Capture the cell that displays the provided text and extract its (X, Y) central coordinate. 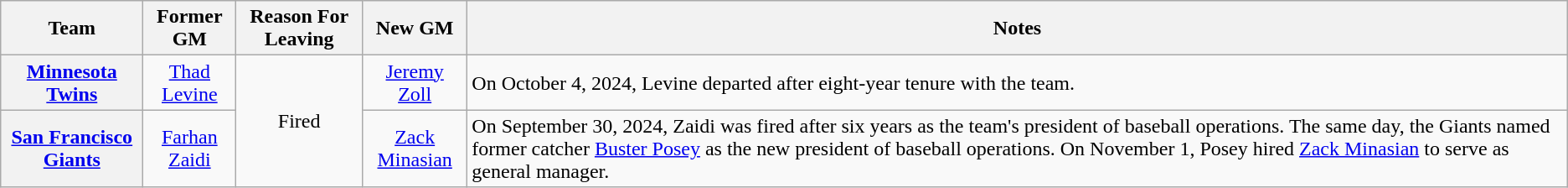
Fired (300, 121)
San Francisco Giants (72, 149)
Reason For Leaving (300, 29)
Team (72, 29)
Former GM (189, 29)
Thad Levine (189, 82)
Zack Minasian (415, 149)
Minnesota Twins (72, 82)
Notes (1017, 29)
On October 4, 2024, Levine departed after eight-year tenure with the team. (1017, 82)
New GM (415, 29)
Jeremy Zoll (415, 82)
Farhan Zaidi (189, 149)
